Capture the cell that displays the provided text and extract its (X, Y) central coordinate. 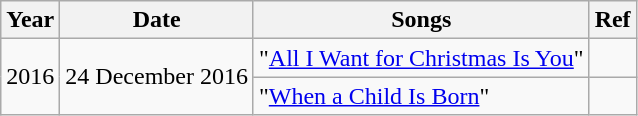
"All I Want for Christmas Is You" (421, 58)
24 December 2016 (157, 77)
Date (157, 20)
Songs (421, 20)
"When a Child Is Born" (421, 96)
2016 (30, 77)
Year (30, 20)
Ref (612, 20)
